Scan for the cell matching the given text and deliver its (x, y) coordinate at center. 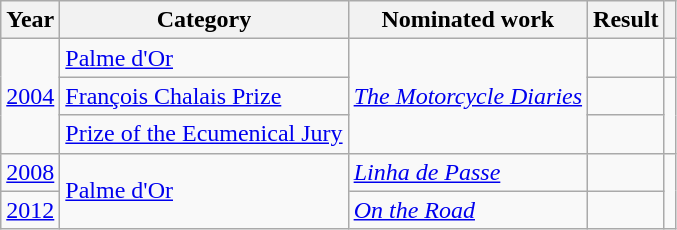
The Motorcycle Diaries (468, 96)
2008 (30, 172)
Nominated work (468, 20)
On the Road (468, 210)
François Chalais Prize (204, 96)
Category (204, 20)
Year (30, 20)
Linha de Passe (468, 172)
2012 (30, 210)
Prize of the Ecumenical Jury (204, 134)
2004 (30, 96)
Result (626, 20)
